Pinpoint the cell where the given text exists, returning its [x, y] midpoint coordinate. 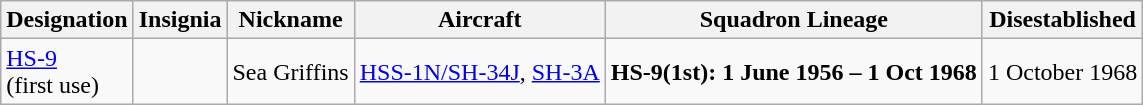
Aircraft [480, 20]
Nickname [290, 20]
Squadron Lineage [794, 20]
Designation [67, 20]
Sea Griffins [290, 72]
Disestablished [1062, 20]
HSS-1N/SH-34J, SH-3A [480, 72]
HS-9(first use) [67, 72]
Insignia [180, 20]
1 October 1968 [1062, 72]
HS-9(1st): 1 June 1956 – 1 Oct 1968 [794, 72]
